Search for the cell housing the specified text and yield its [x, y] center coordinate. 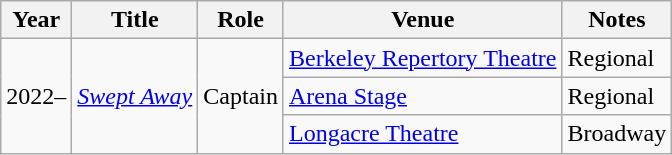
Role [241, 20]
Arena Stage [422, 96]
Berkeley Repertory Theatre [422, 58]
Year [36, 20]
Notes [617, 20]
2022– [36, 96]
Title [135, 20]
Swept Away [135, 96]
Captain [241, 96]
Broadway [617, 134]
Longacre Theatre [422, 134]
Venue [422, 20]
